From the cell containing the given text, extract its center point as (x, y) coordinate. 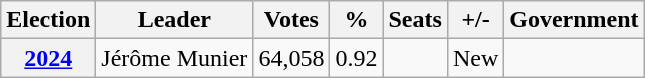
0.92 (356, 58)
Government (574, 20)
% (356, 20)
+/- (475, 20)
64,058 (292, 58)
Leader (174, 20)
Seats (415, 20)
New (475, 58)
Jérôme Munier (174, 58)
Election (48, 20)
Votes (292, 20)
2024 (48, 58)
